Search for the cell housing the specified text and yield its [X, Y] center coordinate. 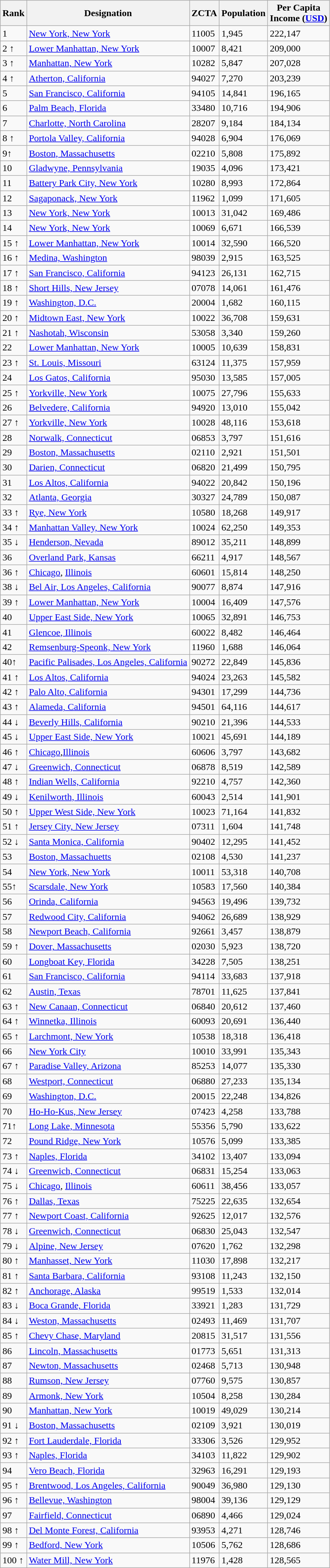
30327 [205, 497]
35,211 [243, 542]
Atherton, California [108, 78]
10069 [205, 228]
Pound Ridge, New York [108, 1141]
42 [13, 647]
Midtown East, New York [108, 318]
129,952 [299, 1441]
3,340 [243, 333]
92661 [205, 932]
Austin, Texas [108, 991]
10580 [205, 512]
78 ↓ [13, 1231]
128,686 [299, 1545]
21,396 [243, 722]
173,421 [299, 168]
49 ↓ [13, 797]
Paradise Valley, Arizona [108, 1066]
89012 [205, 542]
Remsenburg-Speonk, New York [108, 647]
11,243 [243, 1276]
1,283 [243, 1306]
99519 [205, 1291]
99 ↑ [13, 1545]
St. Louis, Missouri [108, 363]
18 ↑ [13, 288]
33921 [205, 1306]
141,901 [299, 797]
11 [13, 183]
60611 [205, 1186]
Redwood City, California [108, 917]
132,298 [299, 1246]
137,918 [299, 977]
149,917 [299, 512]
80 ↑ [13, 1261]
32,891 [243, 617]
19035 [205, 168]
75225 [205, 1201]
94105 [205, 93]
Population [243, 13]
17 ↑ [13, 273]
64 ↑ [13, 1021]
60 [13, 962]
1,428 [243, 1560]
20 ↑ [13, 318]
16,409 [243, 602]
55↑ [13, 886]
90272 [205, 662]
Lincoln, Massachusetts [108, 1351]
73 ↑ [13, 1156]
Designation [108, 13]
Vero Beach, Florida [108, 1470]
94920 [205, 407]
6,671 [243, 228]
130,019 [299, 1426]
10504 [205, 1396]
94062 [205, 917]
88 [13, 1380]
Bellevue, Washington [108, 1500]
22,635 [243, 1201]
96 ↑ [13, 1500]
34228 [205, 962]
36 ↑ [13, 572]
20815 [205, 1336]
90210 [205, 722]
Atlanta, Georgia [108, 497]
138,251 [299, 962]
51 ↑ [13, 827]
166,520 [299, 243]
17,898 [243, 1261]
94501 [205, 707]
Newport Beach, California [108, 932]
138,720 [299, 947]
10014 [205, 243]
151,501 [299, 453]
159,631 [299, 318]
60022 [205, 632]
141,452 [299, 842]
27,796 [243, 392]
1 [13, 33]
128,565 [299, 1560]
20,691 [243, 1021]
07311 [205, 827]
203,239 [299, 78]
13,585 [243, 378]
Norwalk, Connecticut [108, 438]
85 ↑ [13, 1336]
49,029 [243, 1411]
44 ↓ [13, 722]
157,005 [299, 378]
5,651 [243, 1351]
10282 [205, 63]
8,874 [243, 587]
06830 [205, 1231]
Nashotah, Wisconsin [108, 333]
02109 [205, 1426]
130,857 [299, 1380]
06820 [205, 468]
5 [13, 93]
33,683 [243, 977]
1,604 [243, 827]
Fort Lauderdale, Florida [108, 1441]
Palm Beach, Florida [108, 108]
137,460 [299, 1006]
146,064 [299, 647]
137,841 [299, 991]
132,547 [299, 1231]
19,496 [243, 901]
90402 [205, 842]
11,375 [243, 363]
136,418 [299, 1036]
54 [13, 872]
01773 [205, 1351]
130,214 [299, 1411]
24 [13, 378]
8,258 [243, 1396]
98039 [205, 258]
36 [13, 557]
Brentwood, Los Angeles, California [108, 1485]
2 ↑ [13, 48]
59 ↑ [13, 947]
139,732 [299, 901]
76 ↑ [13, 1201]
46 ↑ [13, 752]
132,014 [299, 1291]
10005 [205, 348]
13,010 [243, 407]
11030 [205, 1261]
68 [13, 1081]
8,421 [243, 48]
Westport, Connecticut [108, 1081]
Santa Monica, California [108, 842]
158,831 [299, 348]
New York City [108, 1051]
62 [13, 991]
141,237 [299, 857]
62,250 [243, 527]
14,061 [243, 288]
45 ↓ [13, 737]
15,254 [243, 1171]
19 ↑ [13, 303]
33480 [205, 108]
4 ↑ [13, 78]
5,923 [243, 947]
34102 [205, 1156]
4,917 [243, 557]
Weston, Massachusetts [108, 1321]
17,299 [243, 692]
138,929 [299, 917]
16 ↑ [13, 258]
57 [13, 917]
17,560 [243, 886]
2,514 [243, 797]
43 ↑ [13, 707]
Indian Wells, California [108, 782]
5,790 [243, 1126]
10023 [205, 812]
20,612 [243, 1006]
1,682 [243, 303]
Fairfield, Connecticut [108, 1515]
4,258 [243, 1111]
7,505 [243, 962]
160,115 [299, 303]
34 ↑ [13, 527]
Water Mill, New York [108, 1560]
15 ↑ [13, 243]
207,028 [299, 63]
33306 [205, 1441]
176,069 [299, 138]
81 ↑ [13, 1276]
06880 [205, 1081]
47 ↓ [13, 767]
74 ↓ [13, 1171]
131,729 [299, 1306]
131,556 [299, 1336]
02110 [205, 453]
148,250 [299, 572]
Santa Barbara, California [108, 1276]
97 [13, 1515]
26,689 [243, 917]
New Canaan, Connecticut [108, 1006]
10,716 [243, 108]
Darien, Connecticut [108, 468]
Rank [13, 13]
Longboat Key, Florida [108, 962]
06890 [205, 1515]
25 ↑ [13, 392]
147,916 [299, 587]
12 [13, 198]
13,407 [243, 1156]
93108 [205, 1276]
140,384 [299, 886]
151,616 [299, 438]
92625 [205, 1216]
10,639 [243, 348]
161,476 [299, 288]
39,136 [243, 1500]
132,150 [299, 1276]
129,129 [299, 1500]
Per CapitaIncome (USD) [299, 13]
10013 [205, 213]
148,567 [299, 557]
Del Monte Forest, California [108, 1530]
8,482 [243, 632]
9↑ [13, 153]
Sagaponack, New York [108, 198]
Dover, Massachusetts [108, 947]
144,533 [299, 722]
60093 [205, 1021]
10021 [205, 737]
133,622 [299, 1126]
93 ↑ [13, 1456]
11,469 [243, 1321]
209,000 [299, 48]
5,099 [243, 1141]
Armonk, New York [108, 1396]
20004 [205, 303]
1,762 [243, 1246]
66211 [205, 557]
75 ↓ [13, 1186]
93953 [205, 1530]
32963 [205, 1470]
02108 [205, 857]
90049 [205, 1485]
89 [13, 1396]
31 [13, 483]
55356 [205, 1126]
39 ↑ [13, 602]
Dallas, Texas [108, 1201]
222,147 [299, 33]
8,993 [243, 183]
129,130 [299, 1485]
10583 [205, 886]
78701 [205, 991]
60043 [205, 797]
11,625 [243, 991]
135,343 [299, 1051]
4,530 [243, 857]
22,248 [243, 1096]
10065 [205, 617]
8 ↑ [13, 138]
29 [13, 453]
94024 [205, 677]
02493 [205, 1321]
23,263 [243, 677]
Kenilworth, Illinois [108, 797]
33 ↑ [13, 512]
133,063 [299, 1171]
3 ↑ [13, 63]
171,605 [299, 198]
10280 [205, 183]
07760 [205, 1380]
11960 [205, 647]
63124 [205, 363]
94114 [205, 977]
162,715 [299, 273]
92210 [205, 782]
134,826 [299, 1096]
28207 [205, 123]
12,295 [243, 842]
Overland Park, Kansas [108, 557]
94123 [205, 273]
52 ↓ [13, 842]
4,757 [243, 782]
146,464 [299, 632]
Los Gatos, California [108, 378]
69 [13, 1096]
02210 [205, 153]
10075 [205, 392]
150,196 [299, 483]
14 [13, 228]
175,892 [299, 153]
38 ↓ [13, 587]
18,268 [243, 512]
Alpine, New Jersey [108, 1246]
169,486 [299, 213]
94022 [205, 483]
95 ↑ [13, 1485]
149,353 [299, 527]
Upper West Side, New York [108, 812]
Ho-Ho-Kus, New Jersey [108, 1111]
Short Hills, New Jersey [108, 288]
26 [13, 407]
11962 [205, 198]
06853 [205, 438]
Chevy Chase, Maryland [108, 1336]
14,077 [243, 1066]
53 [13, 857]
31,517 [243, 1336]
10 [13, 168]
94 [13, 1470]
Bedford, New York [108, 1545]
159,260 [299, 333]
18,318 [243, 1036]
5,847 [243, 63]
72 [13, 1141]
94301 [205, 692]
71,164 [243, 812]
90077 [205, 587]
87 [13, 1365]
2,915 [243, 258]
153,618 [299, 422]
150,087 [299, 497]
41 [13, 632]
Boston, Massachuetts [108, 857]
15,814 [243, 572]
130,948 [299, 1365]
3,526 [243, 1441]
6 [13, 108]
Winnetka, Illinois [108, 1021]
64,116 [243, 707]
40 [13, 617]
85253 [205, 1066]
155,633 [299, 392]
71↑ [13, 1126]
133,057 [299, 1186]
Larchmont, New York [108, 1036]
20015 [205, 1096]
8,519 [243, 767]
11005 [205, 33]
Rye, New York [108, 512]
9,575 [243, 1380]
5,713 [243, 1365]
32 [13, 497]
50 ↑ [13, 812]
133,385 [299, 1141]
14,841 [243, 93]
144,736 [299, 692]
40↑ [13, 662]
10004 [205, 602]
60606 [205, 752]
Anchorage, Alaska [108, 1291]
10506 [205, 1545]
Pacific Palisades, Los Angeles, California [108, 662]
35 ↓ [13, 542]
10538 [205, 1036]
06878 [205, 767]
Bel Air, Los Angeles, California [108, 587]
45,691 [243, 737]
84 ↓ [13, 1321]
90 [13, 1411]
143,682 [299, 752]
142,360 [299, 782]
Long Lake, Minnesota [108, 1126]
3,921 [243, 1426]
131,707 [299, 1321]
Battery Park City, New York [108, 183]
141,748 [299, 827]
132,217 [299, 1261]
12,017 [243, 1216]
172,864 [299, 183]
Gladwyne, Pennsylvania [108, 168]
10576 [205, 1141]
07078 [205, 288]
132,654 [299, 1201]
157,959 [299, 363]
135,134 [299, 1081]
Alameda, California [108, 707]
155,042 [299, 407]
10028 [205, 422]
11,822 [243, 1456]
Newport Coast, California [108, 1216]
34103 [205, 1456]
3,457 [243, 932]
24,789 [243, 497]
20,842 [243, 483]
94563 [205, 901]
2,921 [243, 453]
28 [13, 438]
4,096 [243, 168]
10007 [205, 48]
132,576 [299, 1216]
142,589 [299, 767]
58 [13, 932]
65 ↑ [13, 1036]
5,762 [243, 1545]
91 ↓ [13, 1426]
25,043 [243, 1231]
129,902 [299, 1456]
196,165 [299, 93]
Manhattan Valley, New York [108, 527]
Belvedere, California [108, 407]
Scarsdale, New York [108, 886]
21 ↑ [13, 333]
98004 [205, 1500]
10024 [205, 527]
36,980 [243, 1485]
48 ↑ [13, 782]
79 ↓ [13, 1246]
ZCTA [205, 13]
6,904 [243, 138]
21,499 [243, 468]
138,879 [299, 932]
41 ↑ [13, 677]
129,193 [299, 1470]
136,440 [299, 1021]
02030 [205, 947]
Palo Alto, California [108, 692]
77 ↑ [13, 1216]
Newton, Massachusetts [108, 1365]
67 ↑ [13, 1066]
146,753 [299, 617]
07620 [205, 1246]
135,330 [299, 1066]
141,832 [299, 812]
Orinda, California [108, 901]
94028 [205, 138]
Boca Grande, Florida [108, 1306]
22,849 [243, 662]
94027 [205, 78]
53058 [205, 333]
27 ↑ [13, 422]
95030 [205, 378]
129,024 [299, 1515]
133,094 [299, 1156]
7 [13, 123]
27,233 [243, 1081]
9,184 [243, 123]
06831 [205, 1171]
70 [13, 1111]
145,836 [299, 662]
82 ↑ [13, 1291]
83 ↓ [13, 1306]
4,466 [243, 1515]
Rumson, New Jersey [108, 1380]
5,808 [243, 153]
144,189 [299, 737]
33,991 [243, 1051]
4,271 [243, 1530]
60601 [205, 572]
1,688 [243, 647]
10019 [205, 1411]
1,099 [243, 198]
Medina, Washington [108, 258]
42 ↑ [13, 692]
32,590 [243, 243]
Beverly Hills, California [108, 722]
30 [13, 468]
98 ↑ [13, 1530]
100 ↑ [13, 1560]
10022 [205, 318]
02468 [205, 1365]
184,134 [299, 123]
92 ↑ [13, 1441]
147,576 [299, 602]
07423 [205, 1111]
Jersey City, New Jersey [108, 827]
38,456 [243, 1186]
131,313 [299, 1351]
130,284 [299, 1396]
22 [13, 348]
10011 [205, 872]
Portola Valley, California [108, 138]
163,525 [299, 258]
194,906 [299, 108]
1,533 [243, 1291]
26,131 [243, 273]
23 ↑ [13, 363]
86 [13, 1351]
56 [13, 901]
11976 [205, 1560]
16,291 [243, 1470]
Chicago,Illinois [108, 752]
53,318 [243, 872]
31,042 [243, 213]
10010 [205, 1051]
128,746 [299, 1530]
7,270 [243, 78]
66 [13, 1051]
06840 [205, 1006]
166,539 [299, 228]
144,617 [299, 707]
140,708 [299, 872]
145,582 [299, 677]
1,945 [243, 33]
63 ↑ [13, 1006]
133,788 [299, 1111]
148,899 [299, 542]
48,116 [243, 422]
13 [13, 213]
Charlotte, North Carolina [108, 123]
150,795 [299, 468]
Glencoe, Illinois [108, 632]
36,708 [243, 318]
61 [13, 977]
Henderson, Nevada [108, 542]
Manhasset, New York [108, 1261]
